Scan for the cell matching the given text and deliver its [X, Y] coordinate at center. 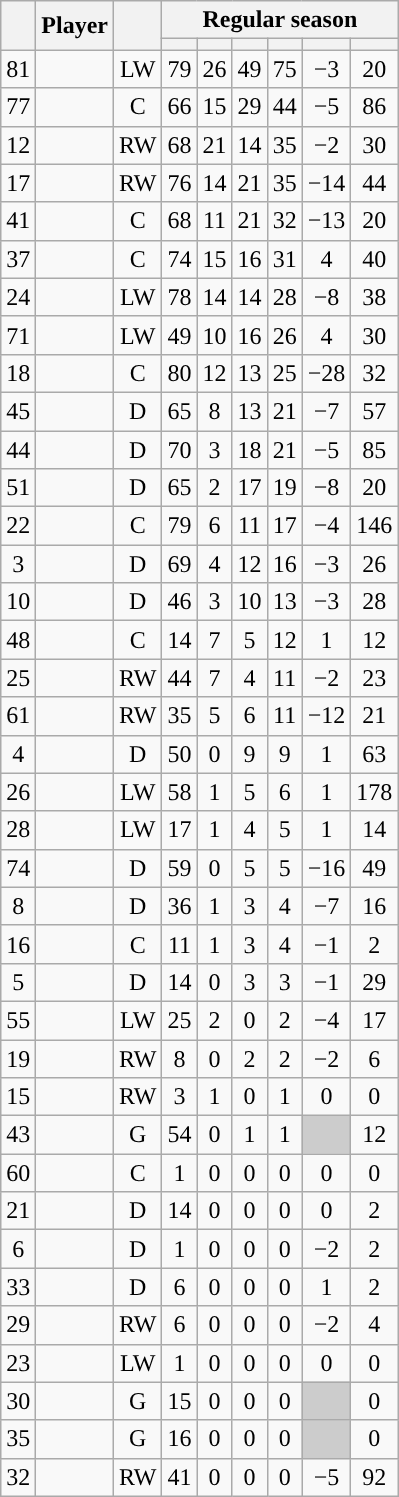
Regular season [280, 20]
60 [18, 1173]
37 [18, 259]
61 [18, 716]
50 [180, 754]
57 [374, 411]
146 [374, 526]
55 [18, 1020]
81 [18, 69]
22 [18, 526]
−14 [326, 183]
85 [374, 449]
36 [180, 906]
Player [75, 26]
178 [374, 792]
75 [284, 69]
48 [18, 640]
43 [18, 1135]
58 [180, 792]
33 [18, 1287]
70 [180, 449]
76 [180, 183]
63 [374, 754]
86 [374, 107]
92 [374, 1477]
54 [180, 1135]
−28 [326, 373]
71 [18, 335]
45 [18, 411]
80 [180, 373]
59 [180, 868]
−16 [326, 868]
51 [18, 488]
40 [374, 259]
−13 [326, 221]
38 [374, 297]
24 [18, 297]
77 [18, 107]
78 [180, 297]
66 [180, 107]
69 [180, 564]
−12 [326, 716]
46 [180, 602]
31 [284, 259]
